Detect which cell encompasses the target text, then output its (x, y) center coordinate. 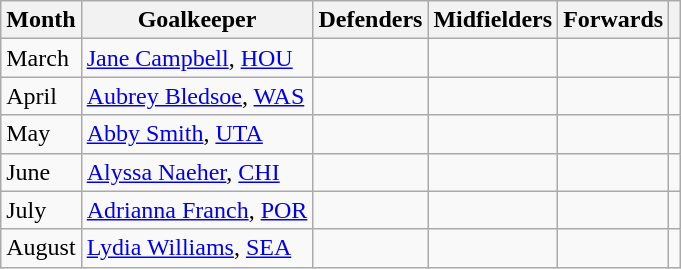
Abby Smith, UTA (197, 134)
May (41, 134)
Goalkeeper (197, 20)
March (41, 58)
Alyssa Naeher, CHI (197, 172)
Lydia Williams, SEA (197, 248)
Adrianna Franch, POR (197, 210)
Aubrey Bledsoe, WAS (197, 96)
Midfielders (493, 20)
Month (41, 20)
June (41, 172)
July (41, 210)
Jane Campbell, HOU (197, 58)
August (41, 248)
Forwards (614, 20)
Defenders (370, 20)
April (41, 96)
